Search for the cell housing the specified text and yield its [x, y] center coordinate. 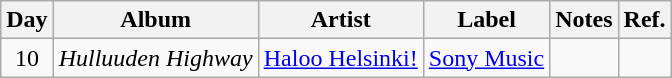
Sony Music [486, 58]
Artist [340, 20]
Haloo Helsinki! [340, 58]
Day [27, 20]
Album [156, 20]
10 [27, 58]
Hulluuden Highway [156, 58]
Ref. [644, 20]
Notes [584, 20]
Label [486, 20]
